Return (x, y) of the center of cell containing provided text 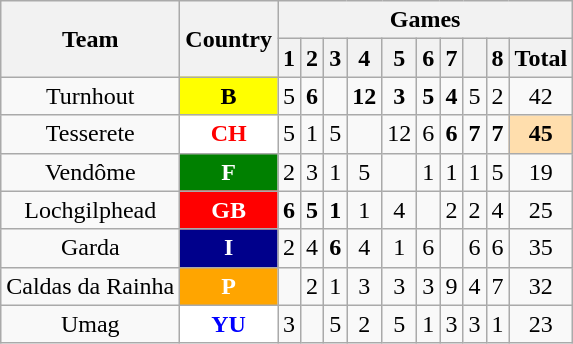
19 (541, 172)
Total (541, 58)
Caldas da Rainha (90, 286)
CH (229, 134)
Umag (90, 324)
I (229, 248)
P (229, 286)
Turnhout (90, 96)
9 (452, 286)
35 (541, 248)
Tesserete (90, 134)
25 (541, 210)
32 (541, 286)
Country (229, 39)
YU (229, 324)
F (229, 172)
42 (541, 96)
8 (498, 58)
Team (90, 39)
GB (229, 210)
Lochgilphead (90, 210)
45 (541, 134)
Games (426, 20)
23 (541, 324)
Vendôme (90, 172)
B (229, 96)
Garda (90, 248)
